Pinpoint the cell where the given text exists, returning its (x, y) midpoint coordinate. 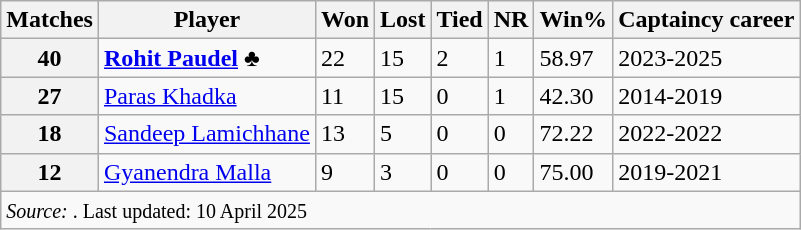
18 (50, 134)
Win% (574, 20)
Rohit Paudel ♣ (206, 58)
22 (344, 58)
Lost (403, 20)
40 (50, 58)
12 (50, 172)
27 (50, 96)
58.97 (574, 58)
5 (403, 134)
Player (206, 20)
42.30 (574, 96)
2014-2019 (706, 96)
9 (344, 172)
Tied (460, 20)
Gyanendra Malla (206, 172)
Won (344, 20)
Paras Khadka (206, 96)
75.00 (574, 172)
2 (460, 58)
NR (511, 20)
2022-2022 (706, 134)
Matches (50, 20)
3 (403, 172)
2019-2021 (706, 172)
Source: . Last updated: 10 April 2025 (400, 210)
2023-2025 (706, 58)
11 (344, 96)
13 (344, 134)
72.22 (574, 134)
Sandeep Lamichhane (206, 134)
Captaincy career (706, 20)
